Determine the [X, Y] coordinate at the center of the cell enclosing the given text.  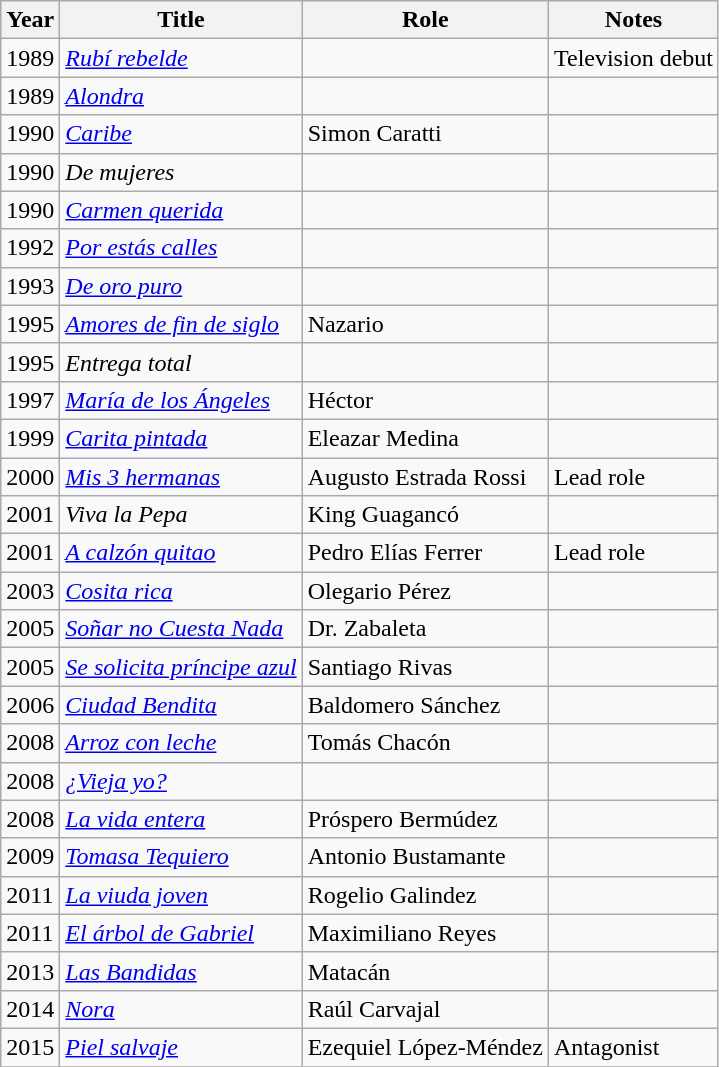
De mujeres [181, 172]
Simon Caratti [425, 134]
King Guagancó [425, 515]
Rubí rebelde [181, 58]
Augusto Estrada Rossi [425, 477]
Year [30, 20]
2013 [30, 971]
2015 [30, 1047]
Baldomero Sánchez [425, 705]
La vida entera [181, 819]
Héctor [425, 400]
1999 [30, 438]
De oro puro [181, 286]
Entrega total [181, 362]
Television debut [633, 58]
Antagonist [633, 1047]
Role [425, 20]
María de los Ángeles [181, 400]
Eleazar Medina [425, 438]
1993 [30, 286]
Title [181, 20]
Ciudad Bendita [181, 705]
Se solicita príncipe azul [181, 667]
Piel salvaje [181, 1047]
Cosita rica [181, 591]
Carmen querida [181, 210]
Antonio Bustamante [425, 857]
Arroz con leche [181, 743]
Viva la Pepa [181, 515]
Mis 3 hermanas [181, 477]
Olegario Pérez [425, 591]
Por estás calles [181, 248]
Amores de fin de siglo [181, 324]
1992 [30, 248]
Las Bandidas [181, 971]
¿Vieja yo? [181, 781]
Matacán [425, 971]
2014 [30, 1009]
1997 [30, 400]
Maximiliano Reyes [425, 933]
Soñar no Cuesta Nada [181, 629]
El árbol de Gabriel [181, 933]
Carita pintada [181, 438]
Rogelio Galindez [425, 895]
Pedro Elías Ferrer [425, 553]
2000 [30, 477]
Ezequiel López-Méndez [425, 1047]
La viuda joven [181, 895]
Santiago Rivas [425, 667]
Notes [633, 20]
2006 [30, 705]
Tomasa Tequiero [181, 857]
Próspero Bermúdez [425, 819]
Alondra [181, 96]
Nazario [425, 324]
Raúl Carvajal [425, 1009]
A calzón quitao [181, 553]
Caribe [181, 134]
2003 [30, 591]
Tomás Chacón [425, 743]
Dr. Zabaleta [425, 629]
2009 [30, 857]
Nora [181, 1009]
